Detect which cell encompasses the target text, then output its [x, y] center coordinate. 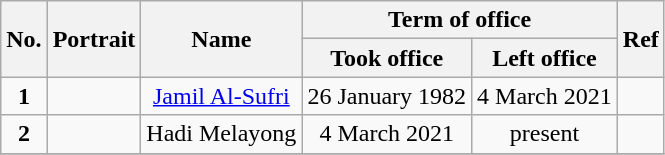
No. [24, 39]
Ref [640, 39]
present [545, 134]
2 [24, 134]
Term of office [460, 20]
Left office [545, 58]
Name [222, 39]
Portrait [94, 39]
Took office [387, 58]
Hadi Melayong [222, 134]
Jamil Al-Sufri [222, 96]
1 [24, 96]
26 January 1982 [387, 96]
